Find where the given text appears and provide that cell's center as (x, y) coordinate. 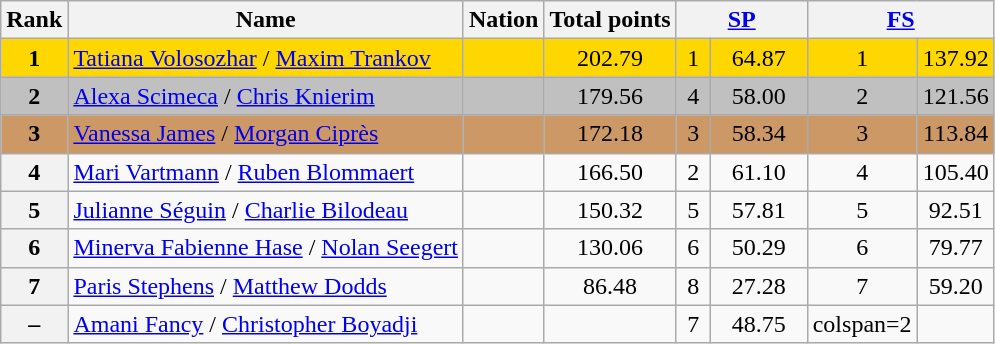
79.77 (956, 248)
166.50 (610, 172)
57.81 (758, 210)
8 (693, 286)
179.56 (610, 96)
Amani Fancy / Christopher Boyadji (266, 324)
92.51 (956, 210)
Name (266, 20)
Vanessa James / Morgan Ciprès (266, 134)
Rank (34, 20)
58.00 (758, 96)
121.56 (956, 96)
48.75 (758, 324)
Paris Stephens / Matthew Dodds (266, 286)
150.32 (610, 210)
FS (900, 20)
Nation (503, 20)
202.79 (610, 58)
105.40 (956, 172)
Julianne Séguin / Charlie Bilodeau (266, 210)
Minerva Fabienne Hase / Nolan Seegert (266, 248)
Tatiana Volosozhar / Maxim Trankov (266, 58)
59.20 (956, 286)
27.28 (758, 286)
130.06 (610, 248)
Alexa Scimeca / Chris Knierim (266, 96)
172.18 (610, 134)
Mari Vartmann / Ruben Blommaert (266, 172)
137.92 (956, 58)
61.10 (758, 172)
50.29 (758, 248)
58.34 (758, 134)
113.84 (956, 134)
colspan=2 (862, 324)
64.87 (758, 58)
86.48 (610, 286)
Total points (610, 20)
SP (742, 20)
– (34, 324)
